Locate the cell with the specified text and output its (x, y) center coordinate. 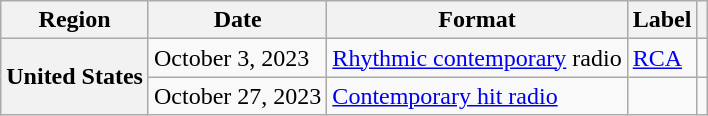
Rhythmic contemporary radio (477, 58)
RCA (662, 58)
Label (662, 20)
Contemporary hit radio (477, 96)
Region (75, 20)
United States (75, 77)
October 27, 2023 (237, 96)
October 3, 2023 (237, 58)
Date (237, 20)
Format (477, 20)
